From the cell containing the given text, extract its center point as [x, y] coordinate. 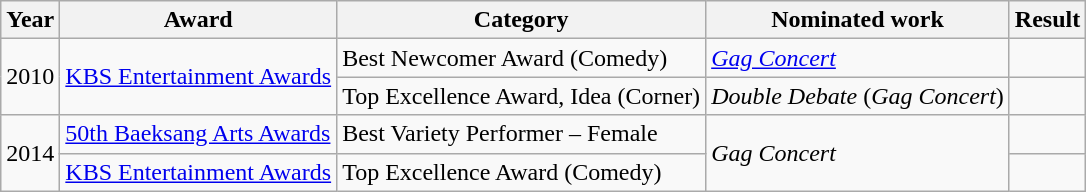
Double Debate (Gag Concert) [858, 96]
Nominated work [858, 20]
Best Variety Performer – Female [522, 134]
Year [30, 20]
2010 [30, 77]
Top Excellence Award (Comedy) [522, 172]
Result [1047, 20]
2014 [30, 153]
Top Excellence Award, Idea (Corner) [522, 96]
Best Newcomer Award (Comedy) [522, 58]
50th Baeksang Arts Awards [198, 134]
Category [522, 20]
Award [198, 20]
